From the cell containing the given text, extract its center point as (X, Y) coordinate. 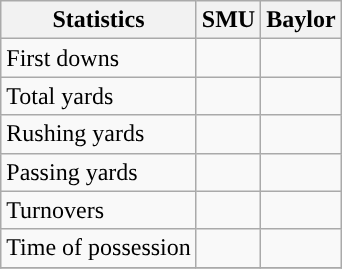
Time of possession (99, 248)
First downs (99, 58)
SMU (228, 20)
Baylor (301, 20)
Total yards (99, 96)
Turnovers (99, 210)
Rushing yards (99, 134)
Passing yards (99, 172)
Statistics (99, 20)
